Output the (X, Y) coordinate of the center of the cell containing the given text.  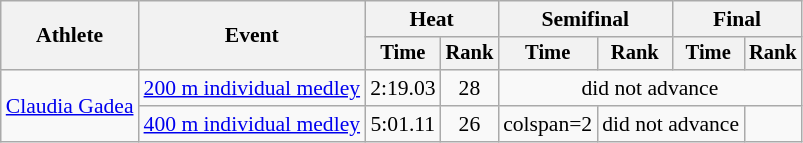
Claudia Gadea (70, 106)
colspan=2 (548, 124)
26 (470, 124)
Heat (432, 19)
5:01.11 (402, 124)
Event (252, 36)
200 m individual medley (252, 88)
28 (470, 88)
Final (736, 19)
400 m individual medley (252, 124)
Semifinal (585, 19)
Athlete (70, 36)
2:19.03 (402, 88)
